Detect which cell encompasses the target text, then output its (x, y) center coordinate. 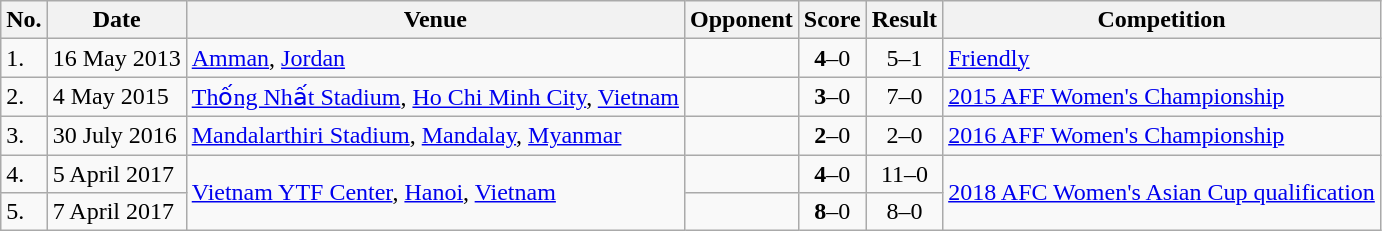
No. (24, 20)
2. (24, 97)
7 April 2017 (116, 212)
Score (832, 20)
4. (24, 173)
Opponent (742, 20)
5–1 (904, 58)
Mandalarthiri Stadium, Mandalay, Myanmar (435, 135)
7–0 (904, 97)
5 April 2017 (116, 173)
11–0 (904, 173)
Vietnam YTF Center, Hanoi, Vietnam (435, 192)
30 July 2016 (116, 135)
4 May 2015 (116, 97)
5. (24, 212)
Venue (435, 20)
Competition (1162, 20)
Friendly (1162, 58)
1. (24, 58)
Amman, Jordan (435, 58)
16 May 2013 (116, 58)
2018 AFC Women's Asian Cup qualification (1162, 192)
3–0 (832, 97)
Date (116, 20)
3. (24, 135)
Thống Nhất Stadium, Ho Chi Minh City, Vietnam (435, 97)
2016 AFF Women's Championship (1162, 135)
2015 AFF Women's Championship (1162, 97)
Result (904, 20)
